Identify which cell holds the provided text, then report its (x, y) central coordinate. 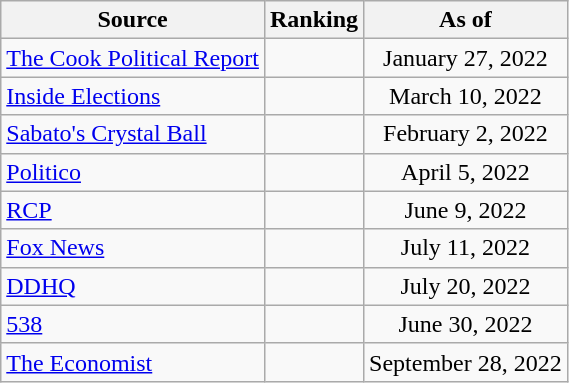
July 20, 2022 (466, 286)
538 (133, 324)
The Cook Political Report (133, 58)
The Economist (133, 362)
Inside Elections (133, 96)
Source (133, 20)
Politico (133, 172)
April 5, 2022 (466, 172)
Ranking (314, 20)
July 11, 2022 (466, 248)
As of (466, 20)
RCP (133, 210)
June 9, 2022 (466, 210)
DDHQ (133, 286)
June 30, 2022 (466, 324)
Sabato's Crystal Ball (133, 134)
February 2, 2022 (466, 134)
Fox News (133, 248)
September 28, 2022 (466, 362)
January 27, 2022 (466, 58)
March 10, 2022 (466, 96)
